Return (X, Y) of the center of cell containing provided text 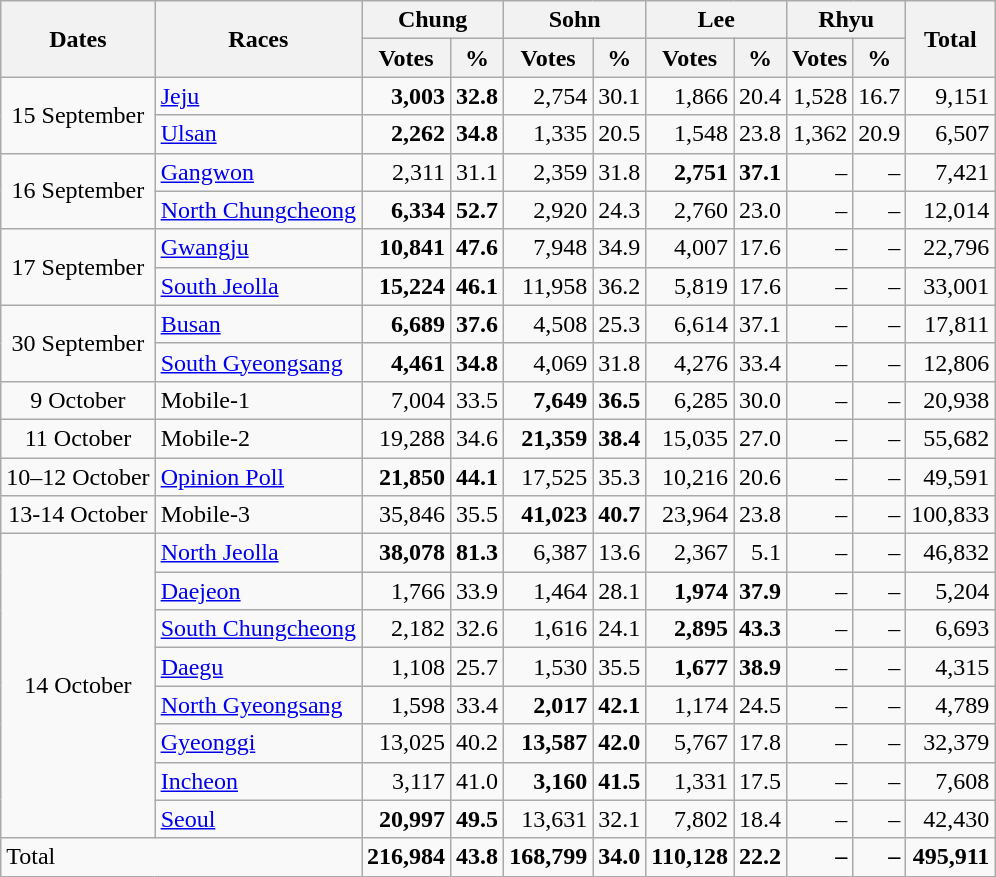
43.3 (760, 629)
32.8 (478, 96)
3,160 (548, 781)
5.1 (760, 553)
Opinion Poll (258, 477)
6,507 (950, 134)
13.6 (620, 553)
35.3 (620, 477)
4,461 (406, 362)
5,204 (950, 591)
30.1 (620, 96)
Daejeon (258, 591)
34.9 (620, 248)
6,614 (690, 324)
9 October (78, 400)
4,508 (548, 324)
2,359 (548, 172)
41.0 (478, 781)
17.5 (760, 781)
20,938 (950, 400)
2,182 (406, 629)
2,017 (548, 705)
Seoul (258, 819)
2,367 (690, 553)
Gyeonggi (258, 743)
1,464 (548, 591)
13,631 (548, 819)
41.5 (620, 781)
Ulsan (258, 134)
33.9 (478, 591)
31.1 (478, 172)
25.3 (620, 324)
17,525 (548, 477)
6,387 (548, 553)
15,035 (690, 438)
1,331 (690, 781)
2,895 (690, 629)
49,591 (950, 477)
25.7 (478, 667)
3,003 (406, 96)
Jeju (258, 96)
168,799 (548, 857)
13,025 (406, 743)
49.5 (478, 819)
Busan (258, 324)
20.4 (760, 96)
21,359 (548, 438)
43.8 (478, 857)
South Gyeongsang (258, 362)
Incheon (258, 781)
15 September (78, 115)
28.1 (620, 591)
4,315 (950, 667)
34.0 (620, 857)
12,806 (950, 362)
6,285 (690, 400)
3,117 (406, 781)
52.7 (478, 210)
Gwangju (258, 248)
10–12 October (78, 477)
11,958 (548, 286)
36.5 (620, 400)
13,587 (548, 743)
1,335 (548, 134)
32,379 (950, 743)
7,649 (548, 400)
20,997 (406, 819)
5,767 (690, 743)
6,689 (406, 324)
6,334 (406, 210)
42.1 (620, 705)
2,760 (690, 210)
Dates (78, 39)
2,311 (406, 172)
40.7 (620, 515)
Sohn (575, 20)
Rhyu (846, 20)
1,548 (690, 134)
2,754 (548, 96)
37.9 (760, 591)
24.5 (760, 705)
9,151 (950, 96)
1,677 (690, 667)
22.2 (760, 857)
South Jeolla (258, 286)
12,014 (950, 210)
2,920 (548, 210)
23.0 (760, 210)
4,789 (950, 705)
17.8 (760, 743)
1,616 (548, 629)
10,216 (690, 477)
4,276 (690, 362)
7,948 (548, 248)
495,911 (950, 857)
Daegu (258, 667)
Gangwon (258, 172)
18.4 (760, 819)
North Gyeongsang (258, 705)
37.6 (478, 324)
Races (258, 39)
44.1 (478, 477)
1,530 (548, 667)
2,751 (690, 172)
14 October (78, 686)
4,069 (548, 362)
32.6 (478, 629)
24.3 (620, 210)
46,832 (950, 553)
30.0 (760, 400)
42.0 (620, 743)
216,984 (406, 857)
55,682 (950, 438)
1,108 (406, 667)
17 September (78, 267)
7,608 (950, 781)
1,528 (820, 96)
1,174 (690, 705)
46.1 (478, 286)
100,833 (950, 515)
5,819 (690, 286)
South Chungcheong (258, 629)
11 October (78, 438)
7,421 (950, 172)
33,001 (950, 286)
20.6 (760, 477)
81.3 (478, 553)
38.4 (620, 438)
34.6 (478, 438)
1,974 (690, 591)
16 September (78, 191)
7,802 (690, 819)
16.7 (880, 96)
38,078 (406, 553)
1,362 (820, 134)
20.9 (880, 134)
24.1 (620, 629)
33.5 (478, 400)
North Chungcheong (258, 210)
2,262 (406, 134)
13-14 October (78, 515)
Mobile-3 (258, 515)
1,598 (406, 705)
15,224 (406, 286)
36.2 (620, 286)
17,811 (950, 324)
23,964 (690, 515)
30 September (78, 343)
Lee (716, 20)
19,288 (406, 438)
1,766 (406, 591)
20.5 (620, 134)
38.9 (760, 667)
Mobile-1 (258, 400)
21,850 (406, 477)
10,841 (406, 248)
4,007 (690, 248)
1,866 (690, 96)
Mobile-2 (258, 438)
47.6 (478, 248)
40.2 (478, 743)
Chung (433, 20)
27.0 (760, 438)
6,693 (950, 629)
32.1 (620, 819)
41,023 (548, 515)
35,846 (406, 515)
110,128 (690, 857)
North Jeolla (258, 553)
22,796 (950, 248)
42,430 (950, 819)
7,004 (406, 400)
